Scan for the cell matching the given text and deliver its (x, y) coordinate at center. 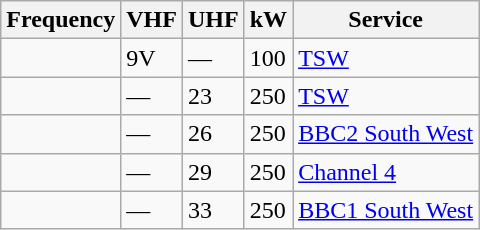
Frequency (61, 20)
kW (268, 20)
BBC2 South West (386, 134)
VHF (152, 20)
BBC1 South West (386, 210)
9V (152, 58)
Channel 4 (386, 172)
100 (268, 58)
23 (213, 96)
29 (213, 172)
UHF (213, 20)
26 (213, 134)
Service (386, 20)
33 (213, 210)
